Search for the cell housing the specified text and yield its [x, y] center coordinate. 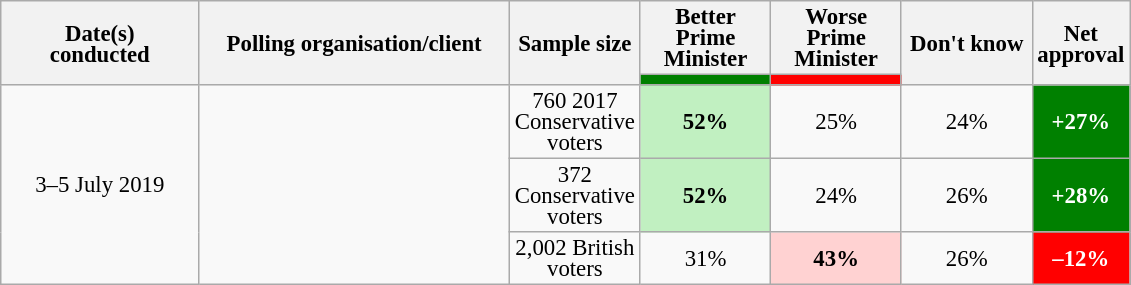
Worse Prime Minister [836, 38]
Sample size [574, 43]
Net approval [1081, 43]
3–5 July 2019 [100, 185]
25% [836, 122]
+28% [1081, 196]
Polling organisation/client [354, 43]
–12% [1081, 258]
Don't know [966, 43]
31% [706, 258]
Better Prime Minister [706, 38]
Date(s)conducted [100, 43]
372 Conservative voters [574, 196]
43% [836, 258]
+27% [1081, 122]
760 2017 Conservative voters [574, 122]
2,002 British voters [574, 258]
